Detect which cell encompasses the target text, then output its [x, y] center coordinate. 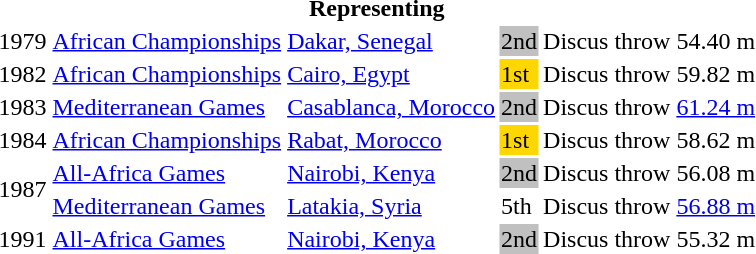
Dakar, Senegal [392, 41]
Casablanca, Morocco [392, 107]
Cairo, Egypt [392, 74]
Rabat, Morocco [392, 140]
5th [520, 206]
Latakia, Syria [392, 206]
